Locate the cell with the specified text and output its (X, Y) center coordinate. 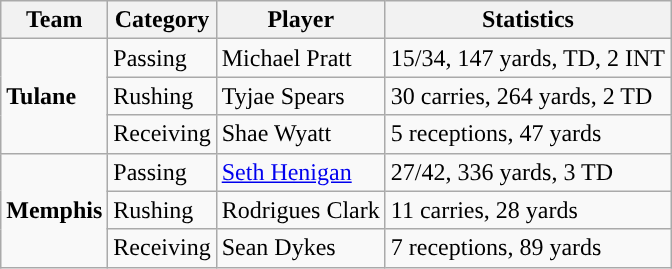
Tyjae Spears (300, 96)
Category (162, 20)
27/42, 336 yards, 3 TD (528, 172)
Seth Henigan (300, 172)
15/34, 147 yards, TD, 2 INT (528, 58)
Statistics (528, 20)
5 receptions, 47 yards (528, 134)
Shae Wyatt (300, 134)
Michael Pratt (300, 58)
Tulane (54, 96)
Player (300, 20)
Memphis (54, 210)
Sean Dykes (300, 248)
Team (54, 20)
30 carries, 264 yards, 2 TD (528, 96)
11 carries, 28 yards (528, 210)
Rodrigues Clark (300, 210)
7 receptions, 89 yards (528, 248)
